Search for the cell housing the specified text and yield its (x, y) center coordinate. 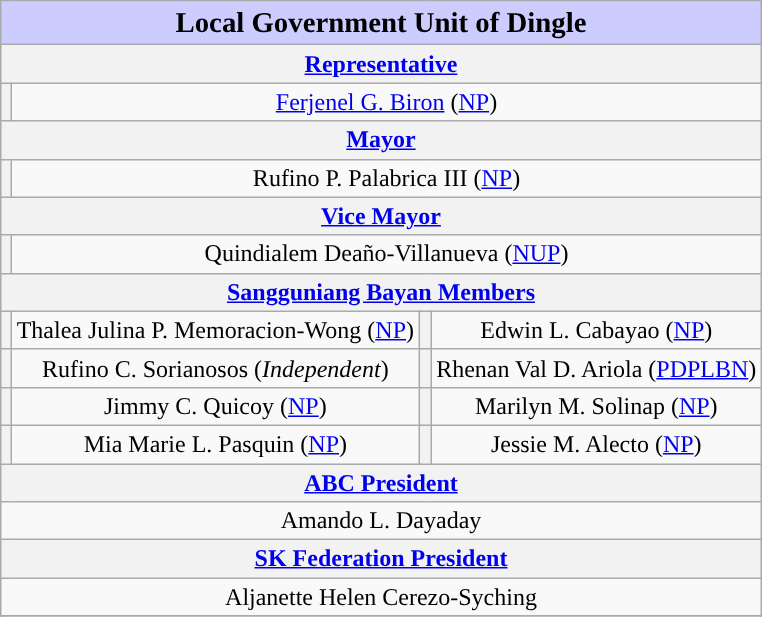
Vice Mayor (381, 216)
Mayor (381, 140)
SK Federation President (381, 559)
ABC President (381, 483)
Ferjenel G. Biron (NP) (386, 102)
Jimmy C. Quicoy (NP) (215, 406)
Rufino C. Sorianosos (Independent) (215, 368)
Aljanette Helen Cerezo-Syching (381, 597)
Rufino P. Palabrica III (NP) (386, 178)
Edwin L. Cabayao (NP) (596, 330)
Mia Marie L. Pasquin (NP) (215, 444)
Marilyn M. Solinap (NP) (596, 406)
Representative (381, 64)
Quindialem Deaño-Villanueva (NUP) (386, 254)
Local Government Unit of Dingle (381, 23)
Sangguniang Bayan Members (381, 292)
Thalea Julina P. Memoracion-Wong (NP) (215, 330)
Jessie M. Alecto (NP) (596, 444)
Rhenan Val D. Ariola (PDPLBN) (596, 368)
Amando L. Dayaday (381, 521)
